Search for the cell housing the specified text and yield its (X, Y) center coordinate. 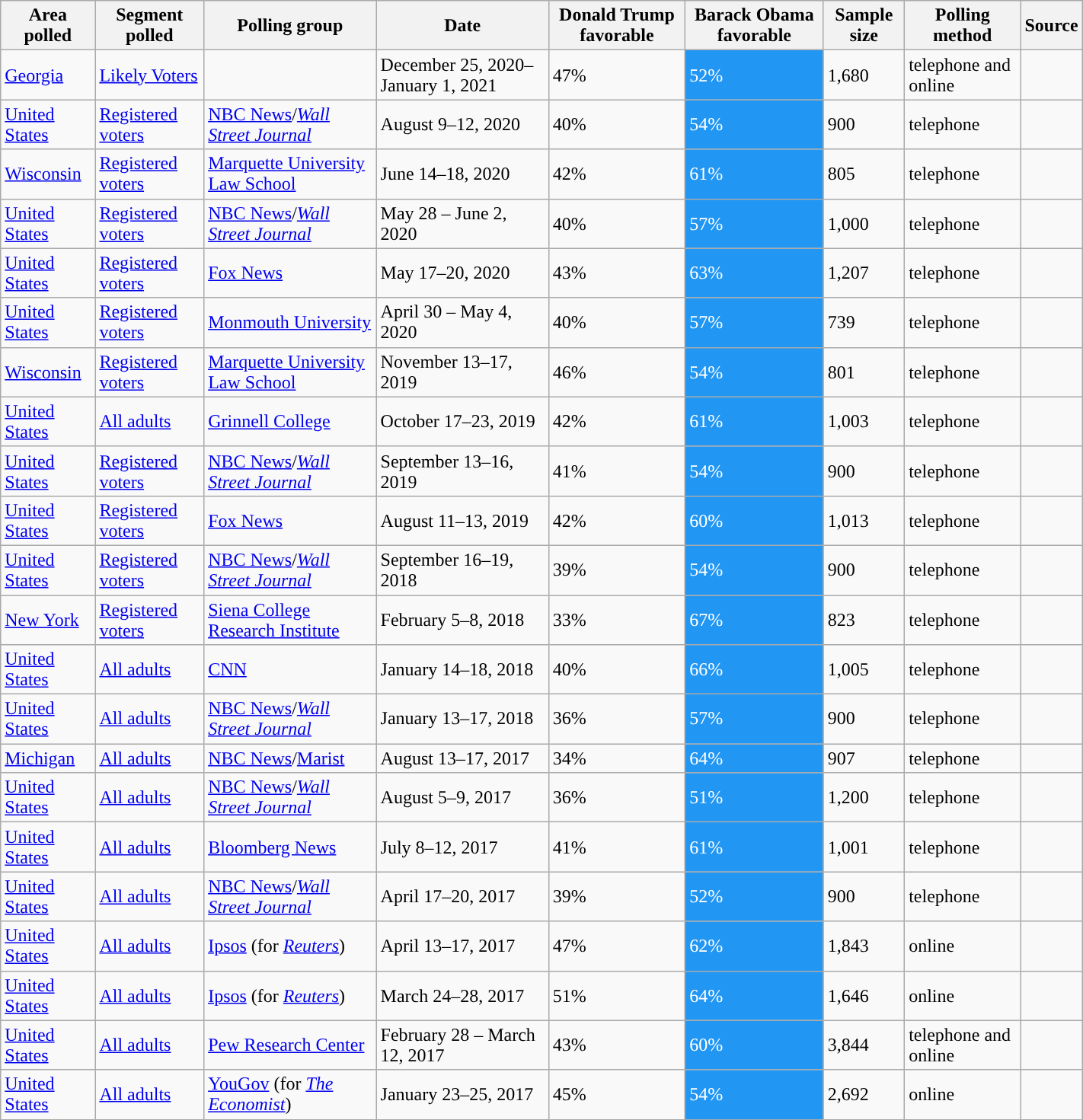
1,001 (864, 847)
Siena College Research Institute (290, 620)
Bloomberg News (290, 847)
September 13–16, 2019 (462, 471)
Michigan (48, 758)
Sample size (864, 26)
February 28 – March 12, 2017 (462, 1045)
August 11–13, 2019 (462, 521)
May 28 – June 2, 2020 (462, 224)
December 25, 2020–January 1, 2021 (462, 75)
Grinnell College (290, 422)
Source (1051, 26)
3,844 (864, 1045)
September 16–19, 2018 (462, 570)
46% (617, 372)
March 24–28, 2017 (462, 996)
34% (617, 758)
801 (864, 372)
January 13–17, 2018 (462, 719)
66% (754, 670)
January 14–18, 2018 (462, 670)
Polling group (290, 26)
907 (864, 758)
Barack Obama favorable (754, 26)
1,000 (864, 224)
805 (864, 174)
June 14–18, 2020 (462, 174)
July 8–12, 2017 (462, 847)
823 (864, 620)
1,843 (864, 946)
Donald Trump favorable (617, 26)
Pew Research Center (290, 1045)
Likely Voters (149, 75)
1,207 (864, 273)
August 9–12, 2020 (462, 125)
April 30 – May 4, 2020 (462, 323)
2,692 (864, 1095)
October 17–23, 2019 (462, 422)
Segment polled (149, 26)
Georgia (48, 75)
February 5–8, 2018 (462, 620)
April 17–20, 2017 (462, 897)
62% (754, 946)
Monmouth University (290, 323)
1,646 (864, 996)
63% (754, 273)
Date (462, 26)
Polling method (963, 26)
New York (48, 620)
45% (617, 1095)
67% (754, 620)
NBC News/Marist (290, 758)
August 13–17, 2017 (462, 758)
1,003 (864, 422)
YouGov (for The Economist) (290, 1095)
January 23–25, 2017 (462, 1095)
CNN (290, 670)
1,013 (864, 521)
August 5–9, 2017 (462, 798)
May 17–20, 2020 (462, 273)
1,005 (864, 670)
1,680 (864, 75)
739 (864, 323)
33% (617, 620)
November 13–17, 2019 (462, 372)
1,200 (864, 798)
April 13–17, 2017 (462, 946)
Area polled (48, 26)
